Return the [X, Y] coordinate for the center point of the cell that contains the specified text.  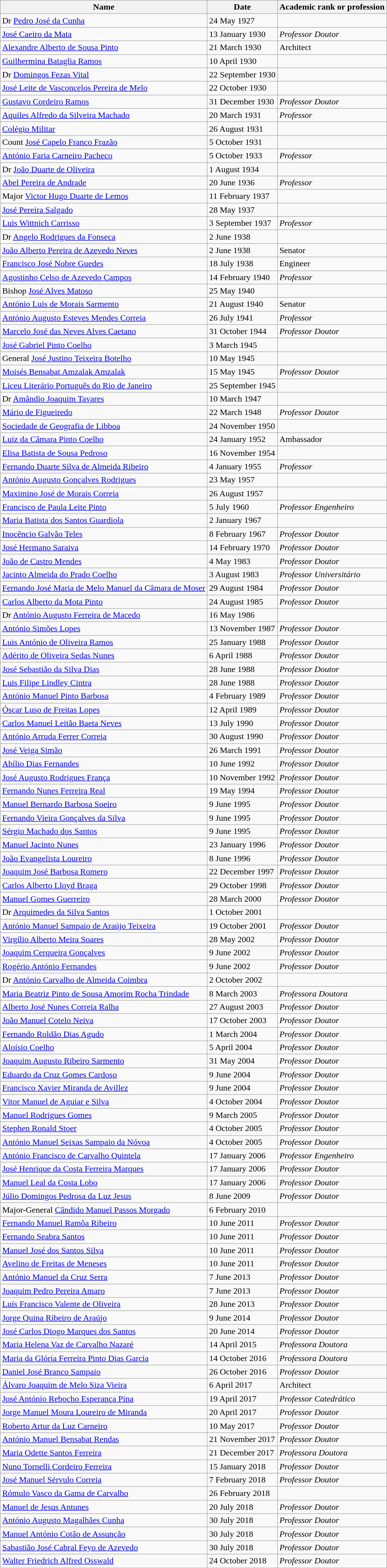
Rómulo Vasco da Gama de Carvalho [104, 1493]
10 November 1992 [242, 777]
António Faria Carneiro Pacheco [104, 155]
Adérito de Oliveira Sedas Nunes [104, 656]
Manuel António Cotão de Assunção [104, 1534]
Bishop José Alves Matoso [104, 291]
Dr Domingos Fezas Vital [104, 75]
Mário de Figueiredo [104, 413]
Jorge Quina Ribeiro de Araújo [104, 1318]
Manuel de Jesus Antunes [104, 1507]
26 October 2016 [242, 1372]
20 April 2017 [242, 1412]
Manuel José dos Santos Silva [104, 1250]
José Pereira Salgado [104, 210]
Academic rank or profession [332, 7]
24 November 1950 [242, 426]
António Simões Lopes [104, 629]
15 January 2018 [242, 1466]
Fernando Nunes Ferreira Real [104, 791]
João Evangelista Loureiro [104, 858]
20 June 1936 [242, 183]
31 October 1944 [242, 331]
António Arruda Ferrer Correia [104, 737]
6 April 1988 [242, 656]
29 August 1984 [242, 588]
31 December 1930 [242, 102]
8 February 1967 [242, 534]
Avelino de Freitas de Meneses [104, 1264]
1 March 2004 [242, 1034]
21 March 1930 [242, 48]
6 February 2010 [242, 1209]
Gustavo Cordeiro Ramos [104, 102]
3 August 1983 [242, 574]
10 May 2017 [242, 1426]
Abílio Dias Fernandes [104, 764]
José Hermano Saraiva [104, 547]
Fernando Duarte Silva de Almeida Ribeiro [104, 466]
26 August 1931 [242, 129]
Francisco José Nobre Guedes [104, 264]
Júlio Domingos Pedrosa da Luz Jesus [104, 1196]
Carlos Manuel Leitão Baeta Neves [104, 723]
Nuno Tornelli Cordeiro Ferreira [104, 1466]
28 May 1937 [242, 210]
Fernando Roldão Dias Agudo [104, 1034]
António Manuel Pinto Barbosa [104, 696]
24 August 1985 [242, 602]
Dr Pedro José da Cunha [104, 21]
20 June 2014 [242, 1331]
23 January 1996 [242, 845]
Jacinto Almeida do Prado Coelho [104, 574]
Maria Helena Vaz de Carvalho Nazaré [104, 1345]
8 March 2003 [242, 993]
António Augusto Esteves Mendes Correia [104, 318]
Colégio Militar [104, 129]
Count José Capelo Franco Frazão [104, 142]
19 May 1994 [242, 791]
4 January 1955 [242, 466]
13 July 1990 [242, 723]
15 May 1945 [242, 372]
Liceu Literário Português do Rio de Janeiro [104, 385]
14 February 1970 [242, 547]
João de Castro Mendes [104, 561]
Date [242, 7]
Alberto José Nunes Correia Ralha [104, 1007]
Francisco de Paula Leite Pinto [104, 507]
General José Justino Teixeira Botelho [104, 358]
18 July 1938 [242, 264]
17 October 2003 [242, 1020]
Luis Filipe Lindley Cintra [104, 683]
Manuel Bernardo Barbosa Soeiro [104, 804]
2 January 1967 [242, 520]
Joaquim Augusto Ribeiro Sarmento [104, 1061]
Joaquim Cerqueira Gonçalves [104, 953]
Fernando Manuel Ramôa Ribeiro [104, 1223]
António Luis de Morais Sarmento [104, 304]
1 August 1934 [242, 169]
Agostinho Celso de Azevedo Campos [104, 277]
Rogério António Fernandes [104, 966]
Dr António Augusto Ferreira de Macedo [104, 615]
António Manuel da Cruz Serra [104, 1277]
José António Rebocho Esperança Pina [104, 1399]
28 March 2000 [242, 899]
20 March 1931 [242, 115]
Maria Batista dos Santos Guardiola [104, 520]
José Sebastião da Silva Dias [104, 669]
24 May 1927 [242, 21]
4 May 1983 [242, 561]
Manuel Gomes Guerreiro [104, 899]
José Gabriel Pinto Coelho [104, 345]
12 April 1989 [242, 710]
8 June 1996 [242, 858]
José Leite de Vasconcelos Pereira de Melo [104, 88]
Marcelo José das Neves Alves Caetano [104, 331]
Dr Angelo Rodrigues da Fonseca [104, 237]
27 August 2003 [242, 1007]
7 February 2018 [242, 1480]
30 August 1990 [242, 737]
Name [104, 7]
Manuel Jacinto Nunes [104, 845]
23 May 1957 [242, 480]
10 June 1992 [242, 764]
Guilhermina Bataglia Ramos [104, 61]
Dr João Duarte de Oliveira [104, 169]
Óscar Luso de Freitas Lopes [104, 710]
19 April 2017 [242, 1399]
4 February 1989 [242, 696]
10 March 1947 [242, 399]
5 April 2004 [242, 1048]
Walter Friedrich Alfred Osswald [104, 1561]
2 October 2002 [242, 980]
António Augusto Gonçalves Rodrigues [104, 480]
16 November 1954 [242, 453]
Sérgio Machado dos Santos [104, 831]
Eduardo da Cruz Gomes Cardoso [104, 1075]
José Carlos Diogo Marques dos Santos [104, 1331]
5 July 1960 [242, 507]
António Manuel Sampaio de Araújo Teixeira [104, 926]
Maria Odette Santos Ferreira [104, 1453]
28 May 2002 [242, 939]
Sociedade de Geografia de Libboa [104, 426]
31 May 2004 [242, 1061]
Manuel Rodrigues Gomes [104, 1115]
Joaquim José Barbosa Romero [104, 872]
António Francisco de Carvalho Quintela [104, 1155]
29 October 1998 [242, 885]
António Augusto Magalhães Cunha [104, 1520]
22 December 1997 [242, 872]
22 September 1930 [242, 75]
Dr António Carvalho de Almeida Coimbra [104, 980]
José Manuel Sérvulo Correia [104, 1480]
Jorge Manuel Moura Loureiro de Miranda [104, 1412]
8 June 2009 [242, 1196]
Inocêncio Galvão Teles [104, 534]
João Manuel Cotelo Neiva [104, 1020]
Ambassador [332, 439]
António Manuel Bensabat Rendas [104, 1439]
Manuel Leal da Costa Lobo [104, 1182]
Sabastião José Cabral Feyo de Azevedo [104, 1547]
Joaquim Pedro Pereira Amaro [104, 1291]
4 October 2004 [242, 1102]
21 August 1940 [242, 304]
Aquiles Alfredo da Silveira Machado [104, 115]
Álvaro Joaquim de Melo Siza Vieira [104, 1385]
Virgílio Alberto Meira Soares [104, 939]
Alexandre Alberto de Sousa Pinto [104, 48]
Aloísio Coelho [104, 1048]
24 January 1952 [242, 439]
Fernando Vieira Gonçalves da Silva [104, 818]
Professor Catedrático [332, 1399]
21 November 2017 [242, 1439]
25 January 1988 [242, 642]
3 September 1937 [242, 223]
Luis Wittnich Carrisso [104, 223]
16 May 1986 [242, 615]
António Manuel Seixas Sampaio da Nóvoa [104, 1142]
Moisés Bensabat Amzalak Amzalak [104, 372]
Roberto Artur da Luz Carneiro [104, 1426]
14 February 1940 [242, 277]
3 March 1945 [242, 345]
10 May 1945 [242, 358]
20 July 2018 [242, 1507]
1 October 2001 [242, 912]
Major-General Cândido Manuel Passos Morgado [104, 1209]
José Veiga Simão [104, 750]
Fernando José Maria de Melo Manuel da Câmara de Moser [104, 588]
Daniel José Branco Sampaio [104, 1372]
João Alberto Pereira de Azevedo Neves [104, 250]
José Henrique da Costa Ferreira Marques [104, 1169]
Stephen Ronald Stoer [104, 1129]
22 October 1930 [242, 88]
26 July 1941 [242, 318]
Professor Universitário [332, 574]
25 September 1945 [242, 385]
Carlos Alberto Lloyd Braga [104, 885]
5 October 1931 [242, 142]
9 March 2005 [242, 1115]
Francisco Xavier Miranda de Avillez [104, 1088]
6 April 2017 [242, 1385]
10 April 1930 [242, 61]
11 February 1937 [242, 196]
5 October 1933 [242, 155]
24 October 2018 [242, 1561]
Luis António de Oliveira Ramos [104, 642]
Fernando Seabra Santos [104, 1236]
26 February 2018 [242, 1493]
14 April 2015 [242, 1345]
26 August 1957 [242, 493]
Luís Francisco Valente de Oliveira [104, 1304]
Engineer [332, 264]
14 October 2016 [242, 1358]
21 December 2017 [242, 1453]
Dr Amândio Joaquim Tavares [104, 399]
Dr Arquimedes da Silva Santos [104, 912]
José Augusto Rodrigues França [104, 777]
José Caeiro da Mata [104, 34]
Vitor Manuel de Aguiar e Silva [104, 1102]
Major Victor Hugo Duarte de Lemos [104, 196]
22 March 1948 [242, 413]
Abel Pereira de Andrade [104, 183]
Maximino José de Morais Correia [104, 493]
9 June 2014 [242, 1318]
13 January 1930 [242, 34]
19 October 2001 [242, 926]
13 November 1987 [242, 629]
Luiz da Câmara Pinto Coelho [104, 439]
Carlos Alberto da Mota Pinto [104, 602]
28 June 2013 [242, 1304]
Elisa Batista de Sousa Pedroso [104, 453]
25 May 1940 [242, 291]
Maria da Glória Ferreira Pinto Dias Garcia [104, 1358]
26 March 1991 [242, 750]
Maria Beatriz Pinto de Sousa Amorim Rocha Trindade [104, 993]
